Pinpoint the cell where the given text exists, returning its [x, y] midpoint coordinate. 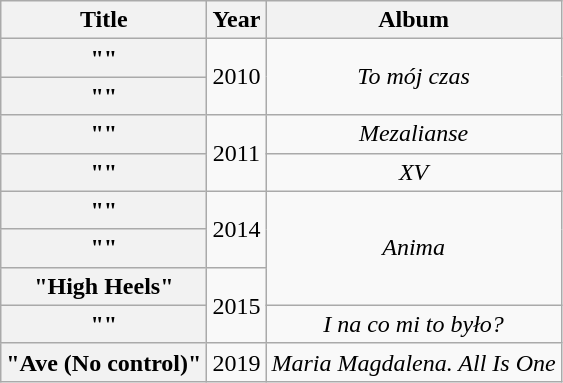
2010 [236, 77]
Maria Magdalena. All Is One [414, 362]
2019 [236, 362]
2015 [236, 305]
XV [414, 172]
I na co mi to było? [414, 324]
"Ave (No control)" [104, 362]
"High Heels" [104, 286]
To mój czas [414, 77]
Title [104, 20]
Anima [414, 248]
2014 [236, 229]
Album [414, 20]
Mezalianse [414, 134]
2011 [236, 153]
Year [236, 20]
